Capture the cell that displays the provided text and extract its (x, y) central coordinate. 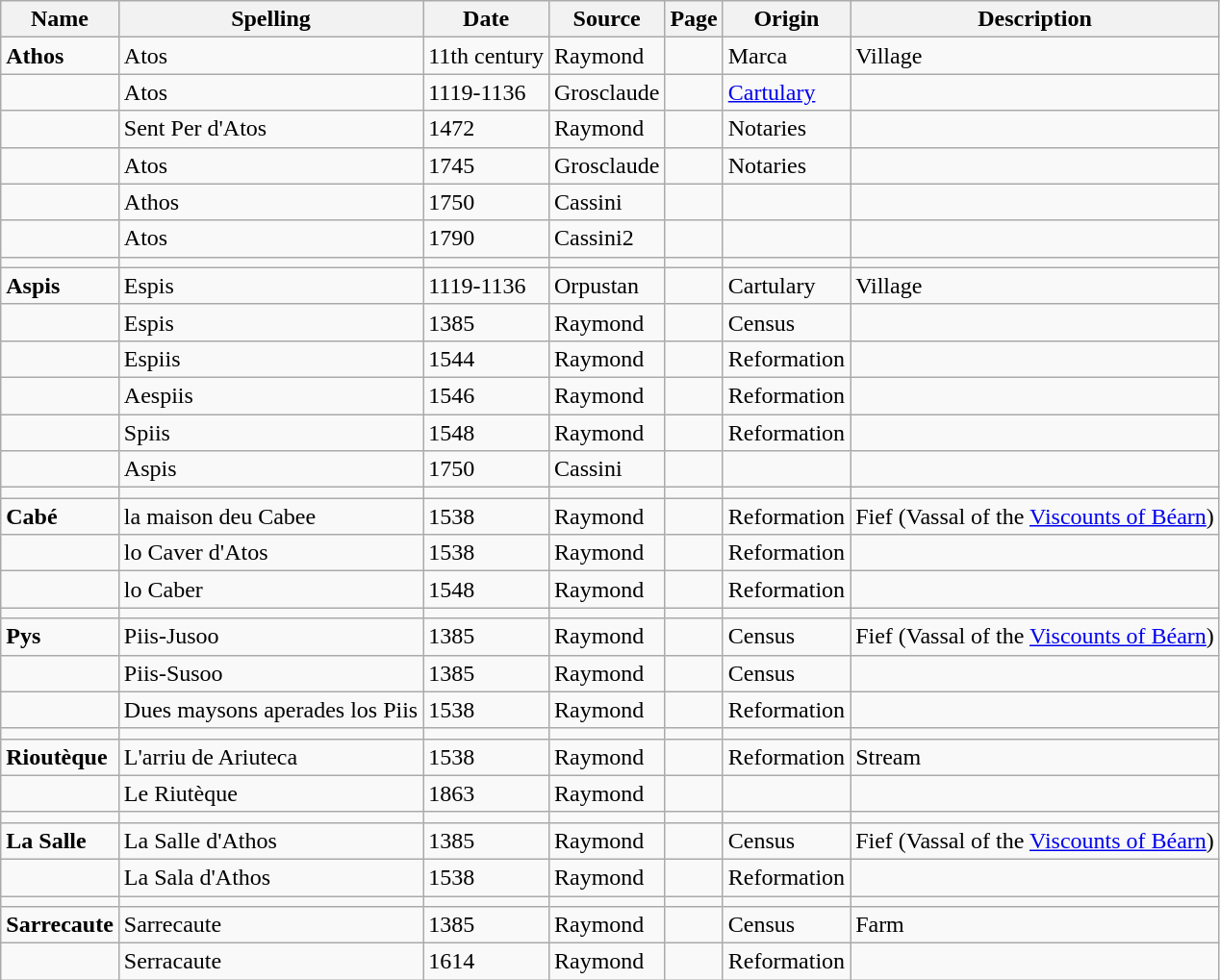
Date (487, 19)
La Salle d'Athos (270, 841)
lo Caber (270, 590)
Serracaute (270, 962)
Source (606, 19)
Description (1035, 19)
Rioutèque (60, 757)
Name (60, 19)
11th century (487, 56)
1546 (487, 395)
Piis-Jusoo (270, 637)
1863 (487, 793)
1472 (487, 129)
L'arriu de Ariuteca (270, 757)
Piis-Susoo (270, 673)
Farm (1035, 925)
1544 (487, 359)
Spiis (270, 432)
Orpustan (606, 286)
Cabé (60, 516)
1614 (487, 962)
La Salle (60, 841)
La Sala d'Athos (270, 877)
Pys (60, 637)
Espiis (270, 359)
Cassini2 (606, 239)
lo Caver d'Atos (270, 553)
Marca (786, 56)
Stream (1035, 757)
Page (694, 19)
Sent Per d'Atos (270, 129)
la maison deu Cabee (270, 516)
Origin (786, 19)
1790 (487, 239)
Aespiis (270, 395)
1745 (487, 165)
Dues maysons aperades los Piis (270, 710)
Le Riutèque (270, 793)
Spelling (270, 19)
